Capture the cell that displays the provided text and extract its [X, Y] central coordinate. 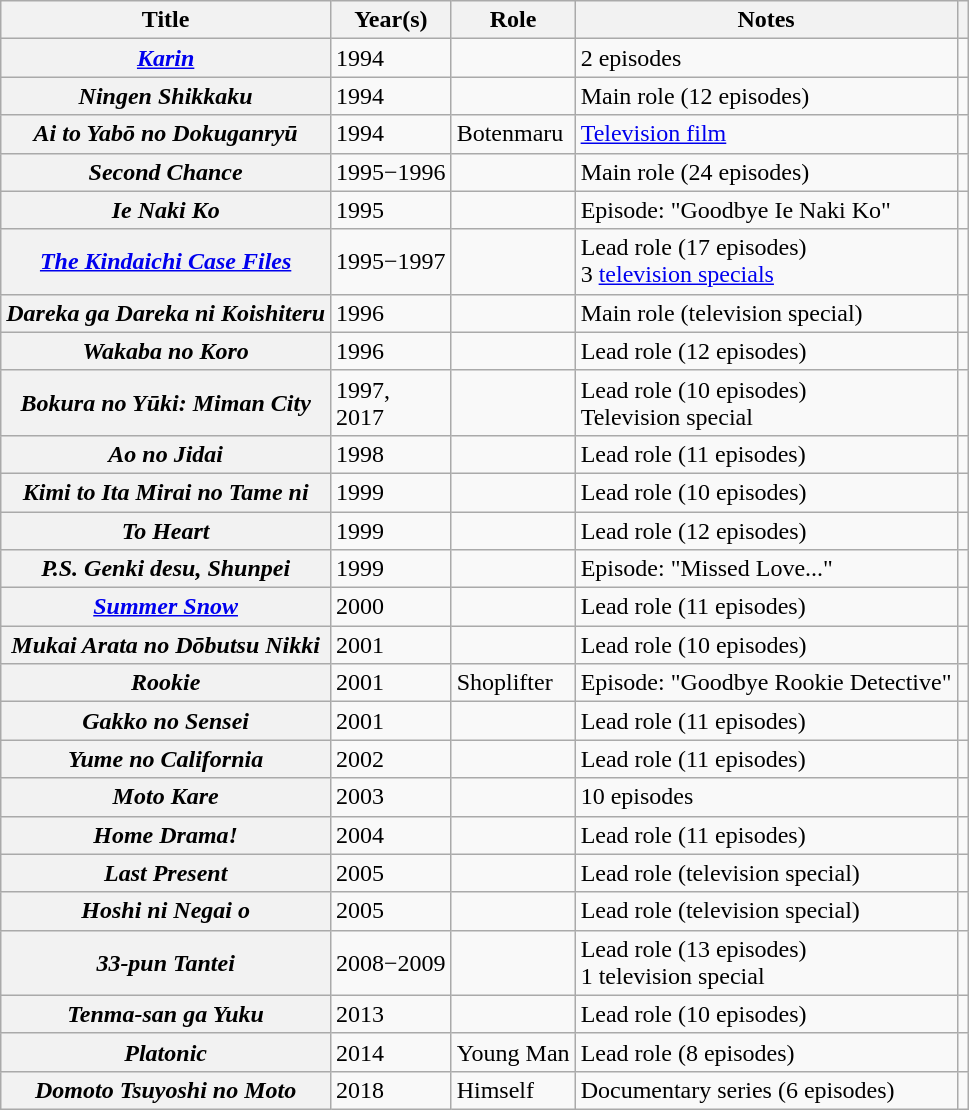
Botenmaru [513, 134]
Yume no California [166, 759]
Kimi to Ita Mirai no Tame ni [166, 492]
1995 [392, 210]
Himself [513, 1090]
Domoto Tsuyoshi no Moto [166, 1090]
Last Present [166, 873]
Mukai Arata no Dōbutsu Nikki [166, 645]
Hoshi ni Negai o [166, 911]
Ningen Shikkaku [166, 96]
1998 [392, 454]
P.S. Genki desu, Shunpei [166, 569]
2004 [392, 835]
Gakko no Sensei [166, 721]
2014 [392, 1052]
Lead role (17 episodes)3 television specials [766, 262]
The Kindaichi Case Files [166, 262]
To Heart [166, 531]
Main role (24 episodes) [766, 172]
Television film [766, 134]
Bokura no Yūki: Miman City [166, 402]
Episode: "Missed Love..." [766, 569]
2013 [392, 1014]
1997,2017 [392, 402]
Lead role (10 episodes)Television special [766, 402]
Role [513, 20]
Documentary series (6 episodes) [766, 1090]
Karin [166, 58]
Ai to Yabō no Dokuganryū [166, 134]
Lead role (8 episodes) [766, 1052]
Notes [766, 20]
Ie Naki Ko [166, 210]
1995−1996 [392, 172]
Young Man [513, 1052]
Dareka ga Dareka ni Koishiteru [166, 313]
Rookie [166, 683]
Summer Snow [166, 607]
2018 [392, 1090]
Main role (12 episodes) [766, 96]
Episode: "Goodbye Rookie Detective" [766, 683]
Home Drama! [166, 835]
Ao no Jidai [166, 454]
2008−2009 [392, 962]
1995−1997 [392, 262]
Wakaba no Koro [166, 351]
10 episodes [766, 797]
2 episodes [766, 58]
Main role (television special) [766, 313]
Moto Kare [166, 797]
Year(s) [392, 20]
Second Chance [166, 172]
Tenma-san ga Yuku [166, 1014]
2002 [392, 759]
2003 [392, 797]
Shoplifter [513, 683]
Title [166, 20]
Platonic [166, 1052]
2000 [392, 607]
Lead role (13 episodes)1 television special [766, 962]
Episode: "Goodbye Ie Naki Ko" [766, 210]
33-pun Tantei [166, 962]
